Capture the cell that displays the provided text and extract its (X, Y) central coordinate. 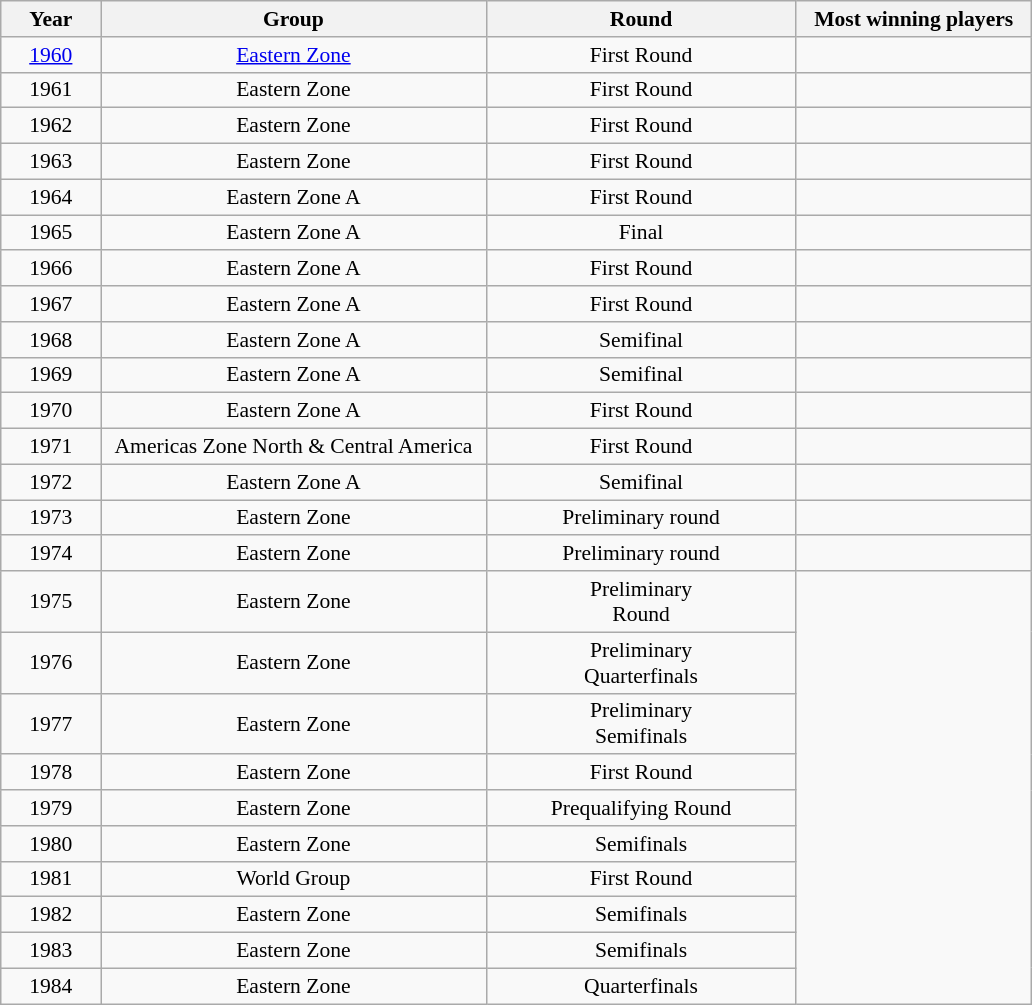
1983 (51, 951)
1972 (51, 482)
Most winning players (914, 19)
1969 (51, 375)
1975 (51, 602)
1970 (51, 411)
PreliminaryQuarterfinals (641, 662)
1968 (51, 340)
1964 (51, 197)
Americas Zone North & Central America (294, 447)
Prequalifying Round (641, 808)
1981 (51, 879)
1984 (51, 986)
Group (294, 19)
Quarterfinals (641, 986)
1963 (51, 162)
Final (641, 233)
1982 (51, 915)
1961 (51, 90)
1976 (51, 662)
Round (641, 19)
1971 (51, 447)
1974 (51, 554)
World Group (294, 879)
1978 (51, 773)
1973 (51, 518)
1967 (51, 304)
PreliminarySemifinals (641, 724)
PreliminaryRound (641, 602)
1979 (51, 808)
1965 (51, 233)
1977 (51, 724)
1960 (51, 55)
Year (51, 19)
1980 (51, 844)
1962 (51, 126)
1966 (51, 269)
